Pinpoint the cell where the given text exists, returning its [x, y] midpoint coordinate. 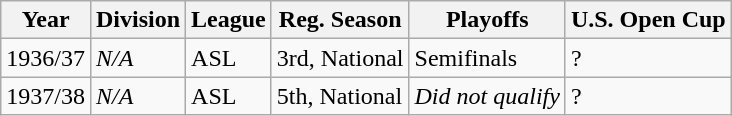
Playoffs [487, 20]
Year [46, 20]
Did not qualify [487, 96]
1937/38 [46, 96]
Reg. Season [340, 20]
Semifinals [487, 58]
3rd, National [340, 58]
League [229, 20]
5th, National [340, 96]
U.S. Open Cup [648, 20]
Division [138, 20]
1936/37 [46, 58]
